Extract the [x, y] coordinate from the center of the cell holding the provided text.  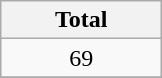
69 [82, 58]
Total [82, 20]
